Detect which cell encompasses the target text, then output its [X, Y] center coordinate. 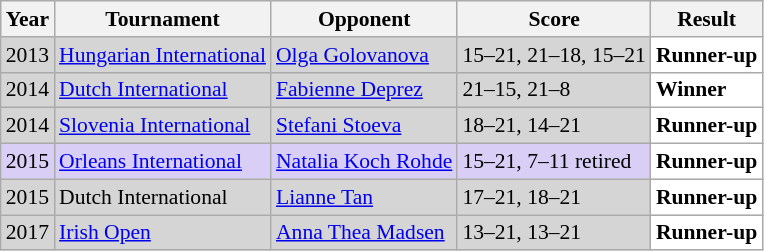
Slovenia International [162, 126]
2013 [28, 55]
Anna Thea Madsen [364, 233]
Tournament [162, 19]
21–15, 21–8 [554, 90]
Stefani Stoeva [364, 126]
Fabienne Deprez [364, 90]
15–21, 7–11 retired [554, 162]
Olga Golovanova [364, 55]
2017 [28, 233]
Opponent [364, 19]
Hungarian International [162, 55]
Year [28, 19]
Lianne Tan [364, 197]
Natalia Koch Rohde [364, 162]
Result [706, 19]
18–21, 14–21 [554, 126]
Score [554, 19]
Orleans International [162, 162]
Winner [706, 90]
Irish Open [162, 233]
13–21, 13–21 [554, 233]
15–21, 21–18, 15–21 [554, 55]
17–21, 18–21 [554, 197]
